For the text-containing cell, return its midpoint in [X, Y] coordinate format. 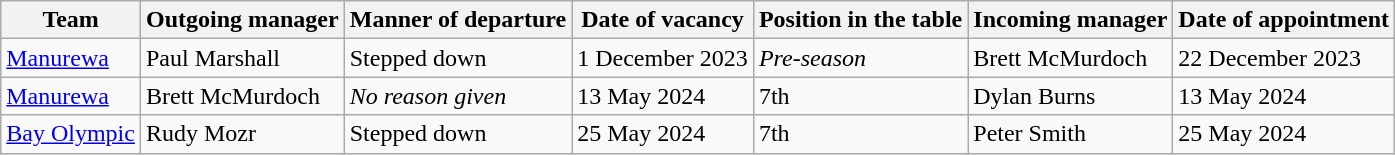
Rudy Mozr [242, 134]
Pre-season [860, 58]
Outgoing manager [242, 20]
Incoming manager [1070, 20]
Date of vacancy [663, 20]
No reason given [458, 96]
Paul Marshall [242, 58]
Peter Smith [1070, 134]
1 December 2023 [663, 58]
22 December 2023 [1284, 58]
Position in the table [860, 20]
Dylan Burns [1070, 96]
Manner of departure [458, 20]
Team [71, 20]
Date of appointment [1284, 20]
Bay Olympic [71, 134]
